Return [X, Y] of the center of cell containing provided text 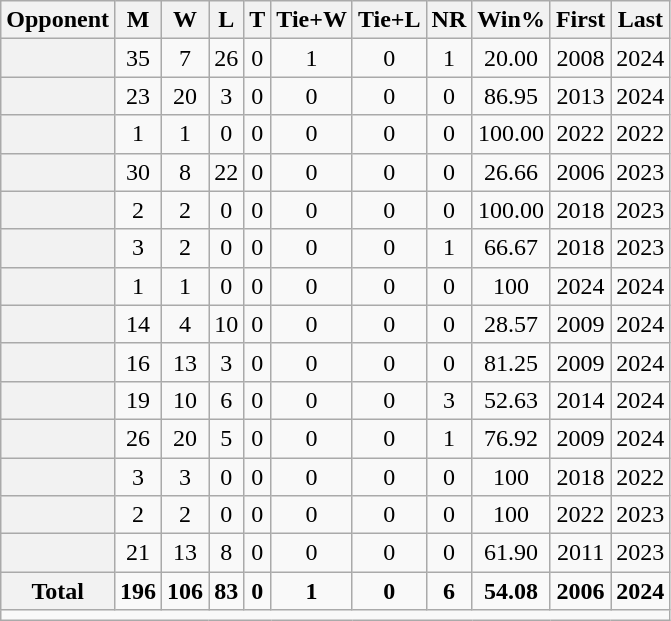
23 [138, 96]
Last [640, 20]
Tie+L [389, 20]
Win% [512, 20]
30 [138, 172]
20.00 [512, 58]
196 [138, 591]
66.67 [512, 248]
M [138, 20]
52.63 [512, 400]
16 [138, 362]
5 [226, 438]
Tie+W [312, 20]
81.25 [512, 362]
83 [226, 591]
T [258, 20]
26.66 [512, 172]
86.95 [512, 96]
106 [186, 591]
61.90 [512, 553]
Total [58, 591]
Opponent [58, 20]
2008 [580, 58]
54.08 [512, 591]
28.57 [512, 324]
L [226, 20]
76.92 [512, 438]
35 [138, 58]
2014 [580, 400]
21 [138, 553]
First [580, 20]
2013 [580, 96]
2011 [580, 553]
14 [138, 324]
W [186, 20]
NR [449, 20]
22 [226, 172]
19 [138, 400]
4 [186, 324]
7 [186, 58]
